Find where the given text appears and provide that cell's center as [X, Y] coordinate. 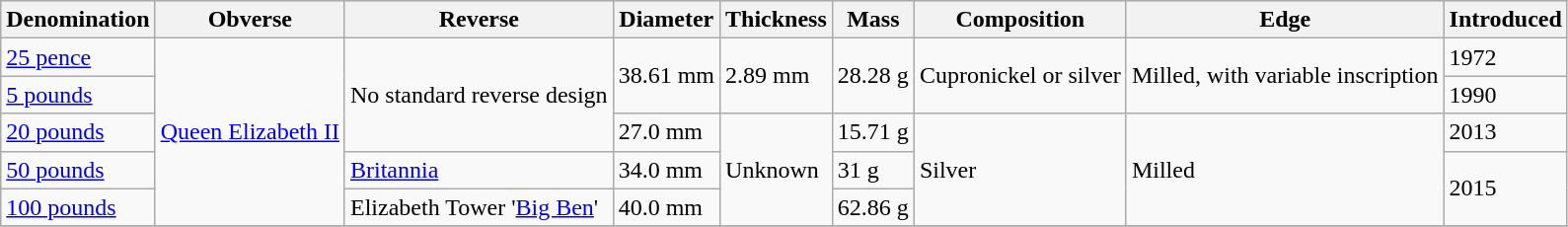
50 pounds [78, 170]
Unknown [777, 170]
Cupronickel or silver [1020, 76]
Denomination [78, 20]
62.86 g [872, 207]
2.89 mm [777, 76]
Mass [872, 20]
Thickness [777, 20]
38.61 mm [666, 76]
31 g [872, 170]
28.28 g [872, 76]
1990 [1506, 95]
1972 [1506, 57]
100 pounds [78, 207]
Obverse [250, 20]
Queen Elizabeth II [250, 132]
Edge [1285, 20]
2015 [1506, 189]
Composition [1020, 20]
20 pounds [78, 132]
Silver [1020, 170]
No standard reverse design [479, 95]
Introduced [1506, 20]
Milled [1285, 170]
34.0 mm [666, 170]
2013 [1506, 132]
5 pounds [78, 95]
25 pence [78, 57]
Reverse [479, 20]
Britannia [479, 170]
27.0 mm [666, 132]
Milled, with variable inscription [1285, 76]
15.71 g [872, 132]
40.0 mm [666, 207]
Elizabeth Tower 'Big Ben' [479, 207]
Diameter [666, 20]
